Scan for the cell matching the given text and deliver its (X, Y) coordinate at center. 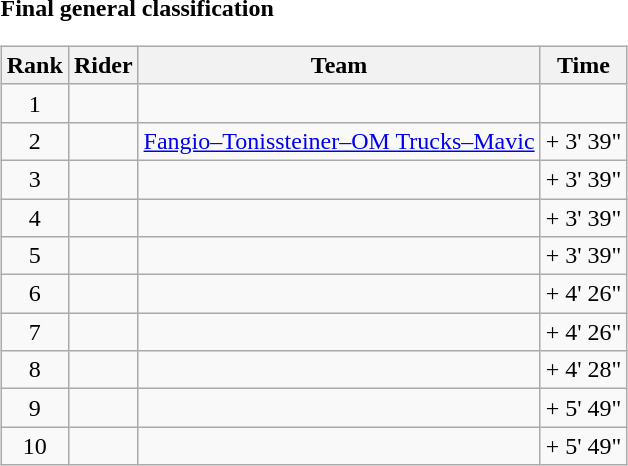
6 (34, 294)
5 (34, 256)
10 (34, 446)
+ 4' 28" (584, 370)
Time (584, 65)
Fangio–Tonissteiner–OM Trucks–Mavic (339, 141)
7 (34, 332)
9 (34, 408)
1 (34, 103)
Rider (103, 65)
3 (34, 179)
2 (34, 141)
4 (34, 217)
Team (339, 65)
8 (34, 370)
Rank (34, 65)
